From the cell containing the given text, extract its center point as (X, Y) coordinate. 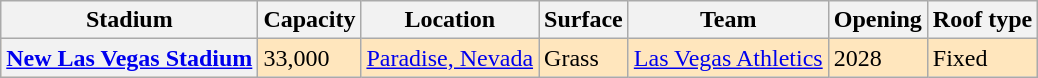
Las Vegas Athletics (728, 58)
33,000 (310, 58)
Paradise, Nevada (450, 58)
Team (728, 20)
New Las Vegas Stadium (130, 58)
Surface (584, 20)
Capacity (310, 20)
Opening (878, 20)
Fixed (982, 58)
Roof type (982, 20)
Grass (584, 58)
Stadium (130, 20)
2028 (878, 58)
Location (450, 20)
